Search for the cell housing the specified text and yield its [x, y] center coordinate. 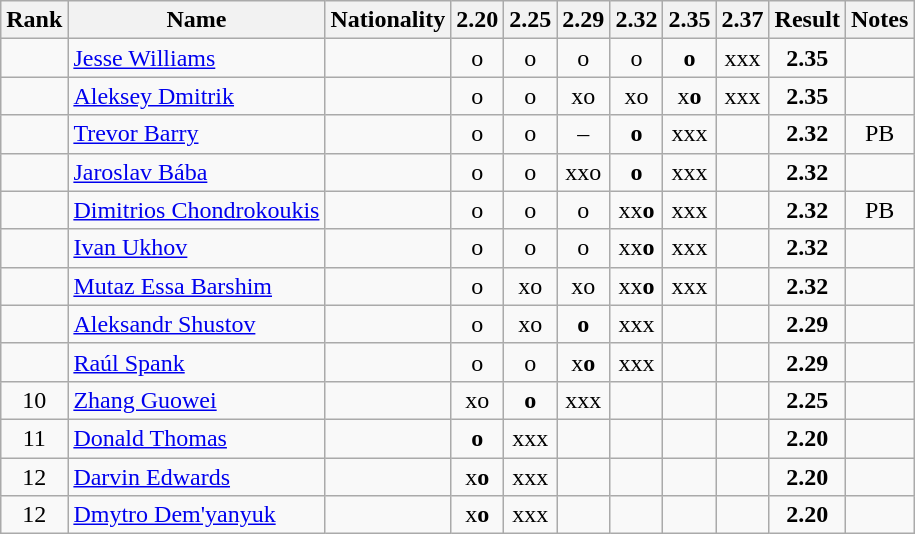
Result [807, 20]
Trevor Barry [196, 134]
Dimitrios Chondrokoukis [196, 210]
Darvin Edwards [196, 477]
Aleksandr Shustov [196, 324]
11 [34, 438]
Notes [879, 20]
Nationality [388, 20]
Jesse Williams [196, 58]
– [584, 134]
Name [196, 20]
Jaroslav Bába [196, 172]
Ivan Ukhov [196, 248]
Aleksey Dmitrik [196, 96]
Raúl Spank [196, 362]
Mutaz Essa Barshim [196, 286]
Rank [34, 20]
Donald Thomas [196, 438]
Dmytro Dem'yanyuk [196, 515]
10 [34, 400]
2.37 [742, 20]
Zhang Guowei [196, 400]
